Find where the given text appears and provide that cell's center as (x, y) coordinate. 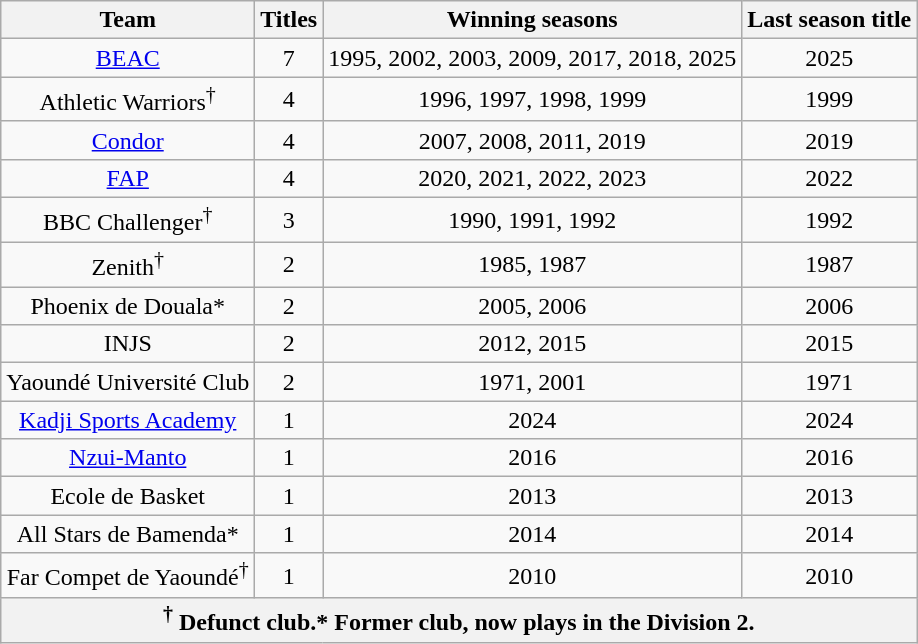
2012, 2015 (532, 344)
BBC Challenger† (128, 220)
2025 (830, 58)
1987 (830, 264)
All Stars de Bamenda* (128, 534)
Kadji Sports Academy (128, 420)
Far Compet de Yaoundé† (128, 576)
2015 (830, 344)
7 (289, 58)
Team (128, 20)
Winning seasons (532, 20)
1990, 1991, 1992 (532, 220)
Zenith† (128, 264)
2019 (830, 140)
1971, 2001 (532, 382)
1995, 2002, 2003, 2009, 2017, 2018, 2025 (532, 58)
1992 (830, 220)
Phoenix de Douala* (128, 306)
Condor (128, 140)
2007, 2008, 2011, 2019 (532, 140)
2022 (830, 178)
2006 (830, 306)
2020, 2021, 2022, 2023 (532, 178)
BEAC (128, 58)
1996, 1997, 1998, 1999 (532, 100)
INJS (128, 344)
FAP (128, 178)
1971 (830, 382)
Last season title (830, 20)
† Defunct club.* Former club, now plays in the Division 2. (459, 620)
1999 (830, 100)
1985, 1987 (532, 264)
Athletic Warriors† (128, 100)
2005, 2006 (532, 306)
Yaoundé Université Club (128, 382)
3 (289, 220)
Nzui-Manto (128, 458)
Titles (289, 20)
Ecole de Basket (128, 496)
